From the cell containing the given text, extract its center point as [X, Y] coordinate. 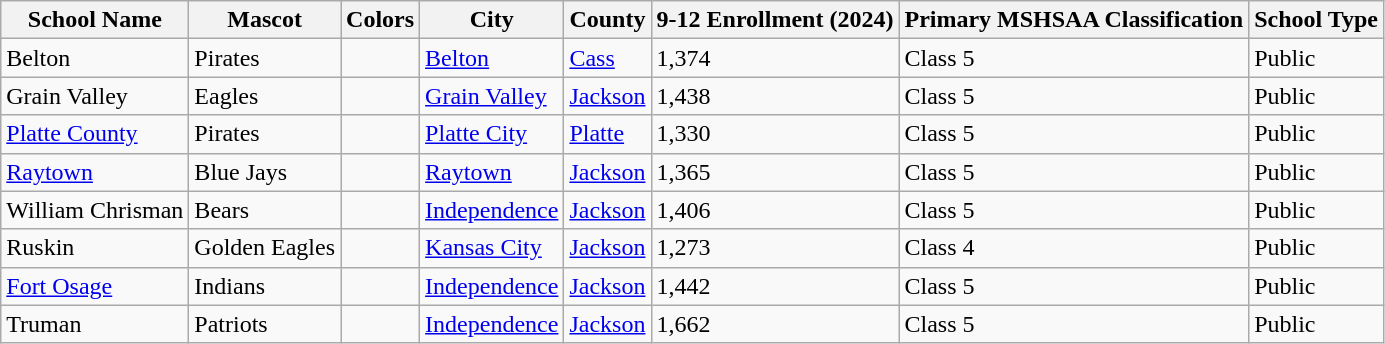
William Chrisman [95, 210]
Bears [265, 210]
Ruskin [95, 248]
City [492, 20]
Platte City [492, 134]
1,330 [775, 134]
1,406 [775, 210]
Patriots [265, 324]
Platte [608, 134]
Indians [265, 286]
Class 4 [1074, 248]
Colors [380, 20]
9-12 Enrollment (2024) [775, 20]
Primary MSHSAA Classification [1074, 20]
1,374 [775, 58]
Mascot [265, 20]
Platte County [95, 134]
Cass [608, 58]
Eagles [265, 96]
1,662 [775, 324]
Blue Jays [265, 172]
Fort Osage [95, 286]
Truman [95, 324]
School Name [95, 20]
1,442 [775, 286]
1,438 [775, 96]
School Type [1316, 20]
Golden Eagles [265, 248]
1,273 [775, 248]
1,365 [775, 172]
Kansas City [492, 248]
County [608, 20]
